Provide the [x, y] coordinate of the cell's center where the given text is located.  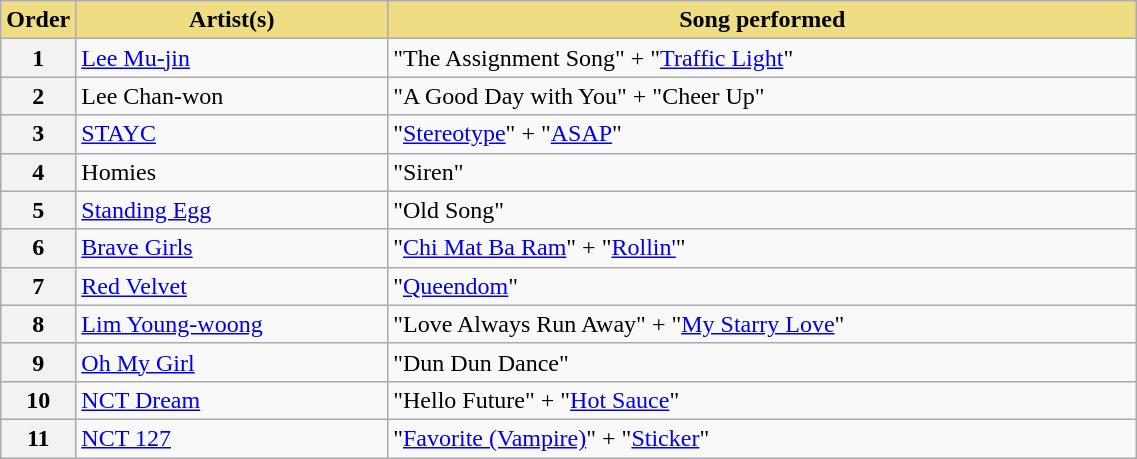
NCT 127 [232, 438]
Lee Mu-jin [232, 58]
"Chi Mat Ba Ram" + "Rollin'" [762, 248]
Oh My Girl [232, 362]
"Dun Dun Dance" [762, 362]
10 [38, 400]
"Queendom" [762, 286]
9 [38, 362]
Lee Chan-won [232, 96]
"Siren" [762, 172]
STAYC [232, 134]
"Favorite (Vampire)" + "Sticker" [762, 438]
"A Good Day with You" + "Cheer Up" [762, 96]
4 [38, 172]
Order [38, 20]
6 [38, 248]
7 [38, 286]
"Stereotype" + "ASAP" [762, 134]
Lim Young-woong [232, 324]
Homies [232, 172]
8 [38, 324]
Brave Girls [232, 248]
Artist(s) [232, 20]
2 [38, 96]
Song performed [762, 20]
"Old Song" [762, 210]
"Love Always Run Away" + "My Starry Love" [762, 324]
"Hello Future" + "Hot Sauce" [762, 400]
NCT Dream [232, 400]
"The Assignment Song" + "Traffic Light" [762, 58]
1 [38, 58]
Standing Egg [232, 210]
3 [38, 134]
11 [38, 438]
Red Velvet [232, 286]
5 [38, 210]
